Locate the cell with the specified text and output its [X, Y] center coordinate. 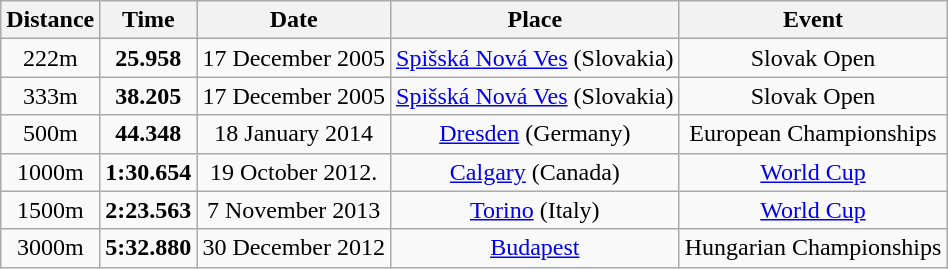
Event [813, 20]
333m [50, 96]
500m [50, 134]
7 November 2013 [294, 210]
38.205 [148, 96]
19 October 2012. [294, 172]
5:32.880 [148, 248]
Dresden (Germany) [536, 134]
1500m [50, 210]
30 December 2012 [294, 248]
44.348 [148, 134]
Place [536, 20]
Budapest [536, 248]
1:30.654 [148, 172]
25.958 [148, 58]
222m [50, 58]
1000m [50, 172]
Distance [50, 20]
Calgary (Canada) [536, 172]
Torino (Italy) [536, 210]
2:23.563 [148, 210]
Hungarian Championships [813, 248]
3000m [50, 248]
European Championships [813, 134]
18 January 2014 [294, 134]
Date [294, 20]
Time [148, 20]
